Determine the (x, y) coordinate at the center of the cell enclosing the given text.  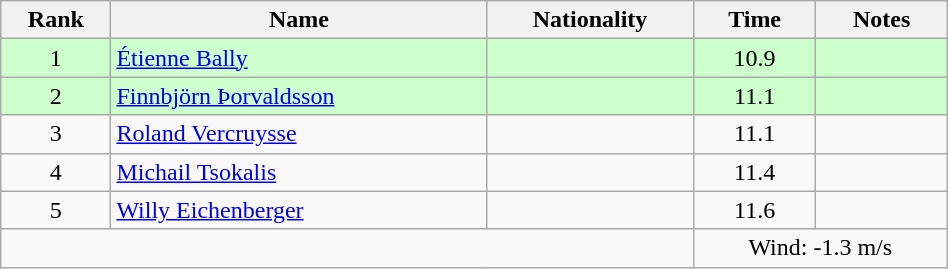
3 (56, 134)
2 (56, 96)
Name (299, 20)
Roland Vercruysse (299, 134)
Willy Eichenberger (299, 210)
Rank (56, 20)
11.4 (754, 172)
Notes (882, 20)
Wind: -1.3 m/s (820, 248)
Finnbjörn Þorvaldsson (299, 96)
1 (56, 58)
Nationality (590, 20)
10.9 (754, 58)
Michail Tsokalis (299, 172)
Time (754, 20)
11.6 (754, 210)
Étienne Bally (299, 58)
5 (56, 210)
4 (56, 172)
